Identify which cell holds the provided text, then report its [x, y] central coordinate. 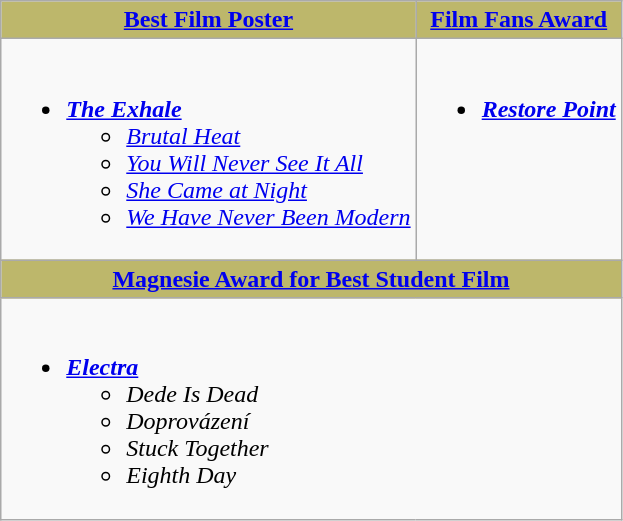
Restore Point [518, 150]
ElectraDede Is DeadDoprovázeníStuck TogetherEighth Day [311, 408]
Film Fans Award [518, 20]
Best Film Poster [208, 20]
Magnesie Award for Best Student Film [311, 279]
The ExhaleBrutal HeatYou Will Never See It AllShe Came at NightWe Have Never Been Modern [208, 150]
